Capture the cell that displays the provided text and extract its [x, y] central coordinate. 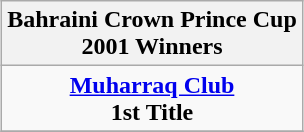
Muharraq Club1st Title [152, 98]
Bahraini Crown Prince Cup 2001 Winners [152, 34]
